Identify which cell holds the provided text, then report its [x, y] central coordinate. 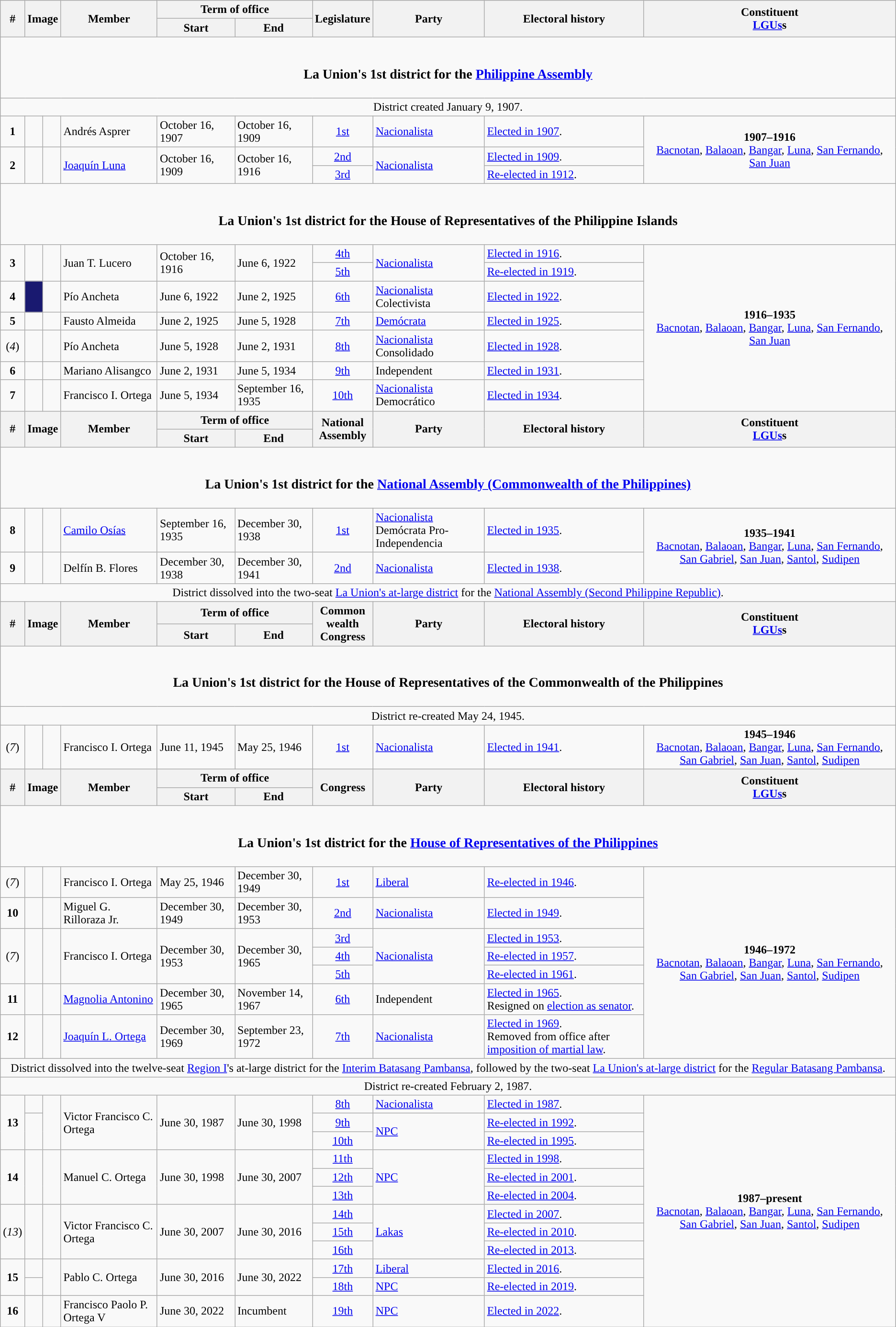
NationalAssembly [343, 429]
19th [343, 1311]
Legislature [343, 19]
September 23, 1972 [274, 1037]
Manuel C. Ortega [109, 1177]
11th [343, 1159]
NacionalistaDemocrático [429, 396]
(13) [12, 1232]
District created January 9, 1907. [448, 107]
12 [12, 1037]
Mariano Alisangco [109, 371]
1945–1946Bacnotan, Balaoan, Bangar, Luna, San Fernando, San Gabriel, San Juan, Santol, Sudipen [770, 747]
Re-elected in 1995. [564, 1141]
13th [343, 1195]
NacionalistaConsolidado [429, 346]
4 [12, 297]
(4) [12, 346]
Elected in 1916. [564, 254]
7 [12, 396]
Re-elected in 2004. [564, 1195]
Juan T. Lucero [109, 263]
2 [12, 165]
Joaquín Luna [109, 165]
NacionalistaDemócrata Pro-Independencia [429, 530]
Elected in 2022. [564, 1311]
14th [343, 1214]
Elected in 1965.Resigned on election as senator. [564, 999]
Elected in 1949. [564, 913]
Elected in 2016. [564, 1268]
Re-elected in 1912. [564, 174]
Elected in 1987. [564, 1104]
10 [12, 913]
Elected in 1922. [564, 297]
15 [12, 1277]
Elected in 1969.Removed from office after imposition of martial law. [564, 1037]
June 11, 1945 [196, 747]
17th [343, 1268]
Elected in 1998. [564, 1159]
1946–1972Bacnotan, Balaoan, Bangar, Luna, San Fernando, San Gabriel, San Juan, Santol, Sudipen [770, 963]
16 [12, 1311]
Elected in 1928. [564, 346]
14 [12, 1177]
District re-created May 24, 1945. [448, 716]
Re-elected in 1957. [564, 956]
1907–1916Bacnotan, Balaoan, Bangar, Luna, San Fernando, San Juan [770, 149]
Elected in 1925. [564, 321]
La Union's 1st district for the House of Representatives of the Philippine Islands [448, 214]
Fausto Almeida [109, 321]
1916–1935Bacnotan, Balaoan, Bangar, Luna, San Fernando, San Juan [770, 328]
Miguel G. Rilloraza Jr. [109, 913]
3 [12, 263]
Francisco Paolo P. Ortega V [109, 1311]
District re-created February 2, 1987. [448, 1086]
Delfín B. Flores [109, 568]
1987–presentBacnotan, Balaoan, Bangar, Luna, San Fernando, San Gabriel, San Juan, Santol, Sudipen [770, 1211]
Demócrata [429, 321]
Re-elected in 2010. [564, 1232]
Re-elected in 2001. [564, 1177]
Elected in 1953. [564, 938]
Elected in 1935. [564, 530]
Magnolia Antonino [109, 999]
1935–1941Bacnotan, Balaoan, Bangar, Luna, San Fernando, San Gabriel, San Juan, Santol, Sudipen [770, 546]
Re-elected in 2013. [564, 1250]
Re-elected in 2019. [564, 1286]
5 [12, 321]
Andrés Asprer [109, 131]
9 [12, 568]
Re-elected in 1946. [564, 882]
Elected in 1909. [564, 156]
La Union's 1st district for the House of Representatives of the Philippines [448, 836]
Pablo C. Ortega [109, 1277]
Re-elected in 1992. [564, 1123]
15th [343, 1232]
Joaquín L. Ortega [109, 1037]
16th [343, 1250]
December 30, 1941 [274, 568]
Lakas [429, 1232]
Elected in 1938. [564, 568]
8 [12, 530]
Elected in 1907. [564, 131]
June 30, 1987 [196, 1123]
December 30, 1969 [196, 1037]
La Union's 1st district for the National Assembly (Commonwealth of the Philippines) [448, 478]
11 [12, 999]
Elected in 1931. [564, 371]
November 14, 1967 [274, 999]
Elected in 1934. [564, 396]
District dissolved into the two-seat La Union's at-large district for the National Assembly (Second Philippine Republic). [448, 592]
Re-elected in 1919. [564, 272]
Re-elected in 1961. [564, 975]
NacionalistaColectivista [429, 297]
Congress [343, 787]
La Union's 1st district for the House of Representatives of the Commonwealth of the Philippines [448, 676]
18th [343, 1286]
12th [343, 1177]
CommonwealthCongress [343, 624]
Elected in 1941. [564, 747]
6 [12, 371]
October 16, 1907 [196, 131]
La Union's 1st district for the Philippine Assembly [448, 67]
13 [12, 1123]
Incumbent [274, 1311]
1 [12, 131]
Elected in 2007. [564, 1214]
Camilo Osías [109, 530]
